Identify which cell holds the provided text, then report its (x, y) central coordinate. 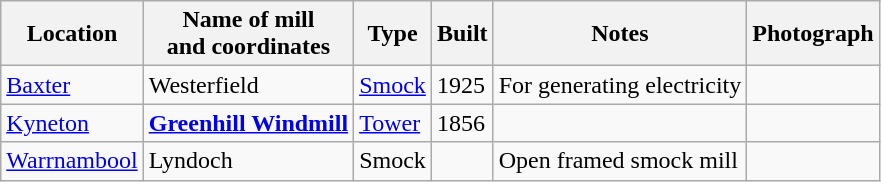
Tower (393, 123)
Name of milland coordinates (248, 34)
Location (72, 34)
Baxter (72, 85)
Photograph (813, 34)
Warrnambool (72, 161)
For generating electricity (620, 85)
Westerfield (248, 85)
Kyneton (72, 123)
Built (462, 34)
Open framed smock mill (620, 161)
1856 (462, 123)
Type (393, 34)
Lyndoch (248, 161)
Notes (620, 34)
1925 (462, 85)
Greenhill Windmill (248, 123)
